Return [X, Y] of the center of cell containing provided text 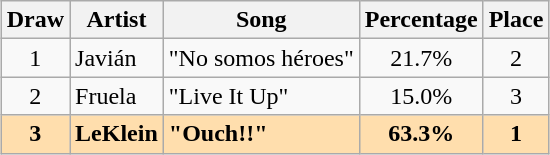
15.0% [421, 96]
LeKlein [117, 134]
63.3% [421, 134]
Artist [117, 20]
Song [261, 20]
Javián [117, 58]
Fruela [117, 96]
"Live It Up" [261, 96]
"Ouch!!" [261, 134]
Draw [35, 20]
"No somos héroes" [261, 58]
Place [516, 20]
21.7% [421, 58]
Percentage [421, 20]
